Detect which cell encompasses the target text, then output its [X, Y] center coordinate. 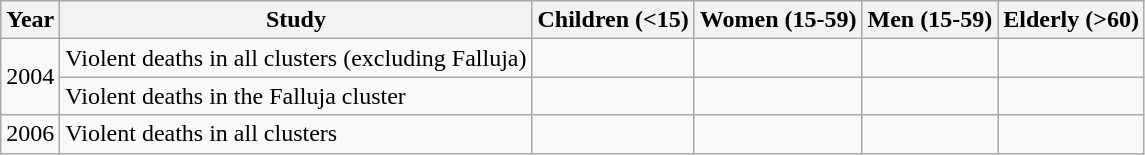
Men (15-59) [930, 20]
Year [30, 20]
Violent deaths in the Falluja cluster [296, 96]
Elderly (>60) [1072, 20]
Violent deaths in all clusters (excluding Falluja) [296, 58]
Women (15-59) [778, 20]
Violent deaths in all clusters [296, 134]
Children (<15) [613, 20]
2006 [30, 134]
2004 [30, 77]
Study [296, 20]
